From the cell containing the given text, extract its center point as [X, Y] coordinate. 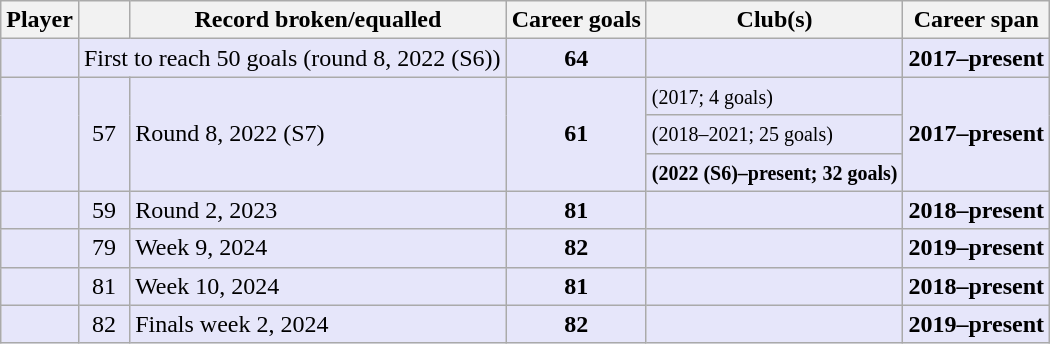
(2022 (S6)–present; 32 goals) [774, 172]
Round 2, 2023 [318, 210]
Player [40, 20]
Career goals [576, 20]
First to reach 50 goals (round 8, 2022 (S6)) [292, 58]
64 [576, 58]
57 [104, 134]
Week 9, 2024 [318, 248]
59 [104, 210]
Career span [976, 20]
Finals week 2, 2024 [318, 324]
(2017; 4 goals) [774, 96]
79 [104, 248]
Week 10, 2024 [318, 286]
Club(s) [774, 20]
61 [576, 134]
Record broken/equalled [318, 20]
Round 8, 2022 (S7) [318, 134]
(2018–2021; 25 goals) [774, 134]
